Find where the given text appears and provide that cell's center as [x, y] coordinate. 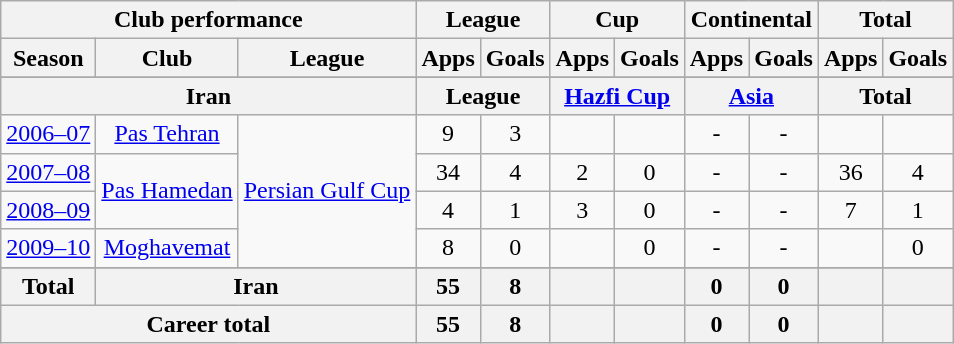
Continental [751, 20]
36 [850, 172]
34 [448, 172]
Asia [751, 96]
Season [48, 58]
Career total [208, 324]
Club performance [208, 20]
2007–08 [48, 172]
Moghavemat [167, 248]
Pas Hamedan [167, 191]
2006–07 [48, 134]
Hazfi Cup [617, 96]
7 [850, 210]
2 [582, 172]
Persian Gulf Cup [327, 191]
2009–10 [48, 248]
9 [448, 134]
Cup [617, 20]
Club [167, 58]
2008–09 [48, 210]
Pas Tehran [167, 134]
